Provide the [X, Y] coordinate of the cell's center where the given text is located.  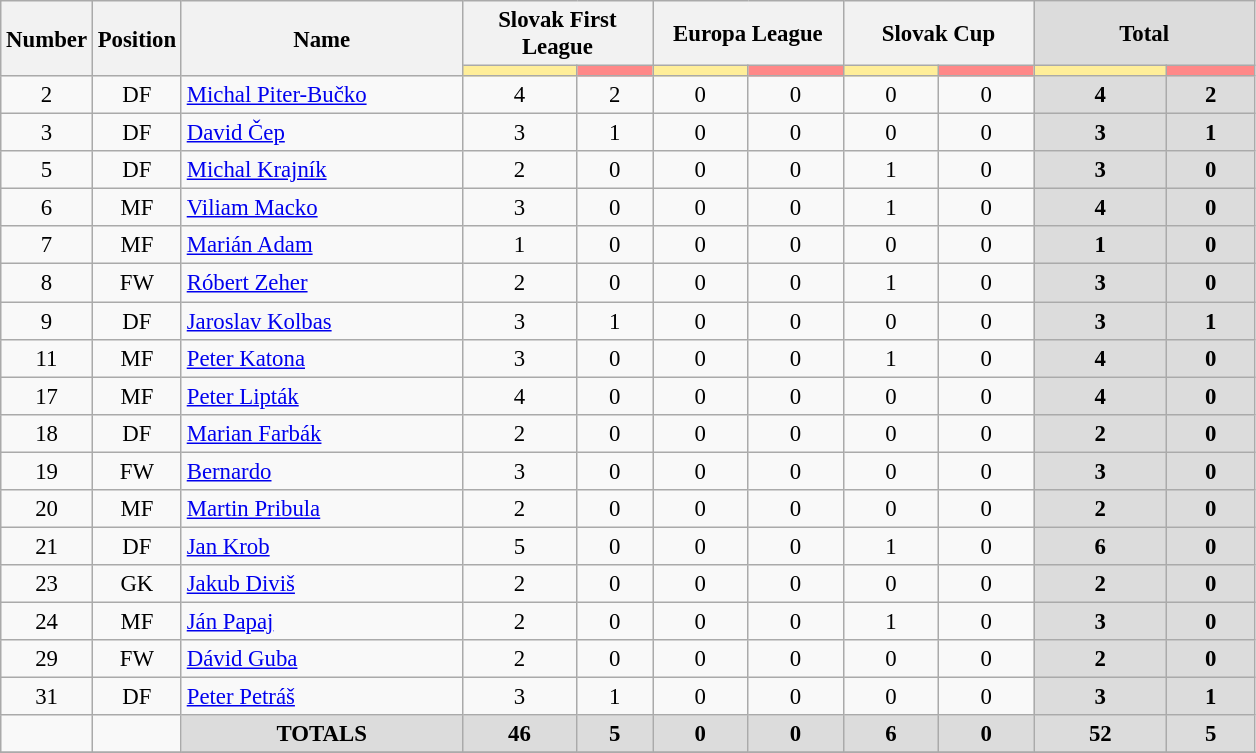
Jaroslav Kolbas [322, 321]
52 [1100, 734]
Name [322, 38]
20 [47, 509]
Dávid Guba [322, 659]
Peter Lipták [322, 396]
31 [47, 697]
TOTALS [322, 734]
Number [47, 38]
Slovak First League [558, 34]
17 [47, 396]
23 [47, 584]
19 [47, 471]
Peter Petráš [322, 697]
Total [1144, 34]
Michal Piter-Bučko [322, 95]
Martin Pribula [322, 509]
29 [47, 659]
11 [47, 358]
18 [47, 433]
David Čep [322, 133]
9 [47, 321]
Marian Farbák [322, 433]
Peter Katona [322, 358]
Jan Krob [322, 546]
Ján Papaj [322, 621]
Slovak Cup [938, 34]
Viliam Macko [322, 208]
8 [47, 283]
Bernardo [322, 471]
Europa League [748, 34]
7 [47, 245]
Michal Krajník [322, 170]
Marián Adam [322, 245]
24 [47, 621]
Róbert Zeher [322, 283]
21 [47, 546]
GK [136, 584]
Jakub Diviš [322, 584]
Position [136, 38]
46 [520, 734]
